Return (X, Y) of the center of cell containing provided text 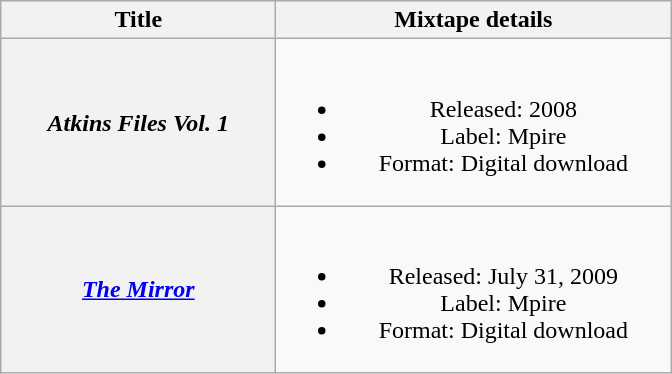
Mixtape details (474, 20)
Title (138, 20)
Released: 2008Label: MpireFormat: Digital download (474, 122)
Atkins Files Vol. 1 (138, 122)
The Mirror (138, 290)
Released: July 31, 2009Label: MpireFormat: Digital download (474, 290)
